Return (X, Y) of the center of cell containing provided text 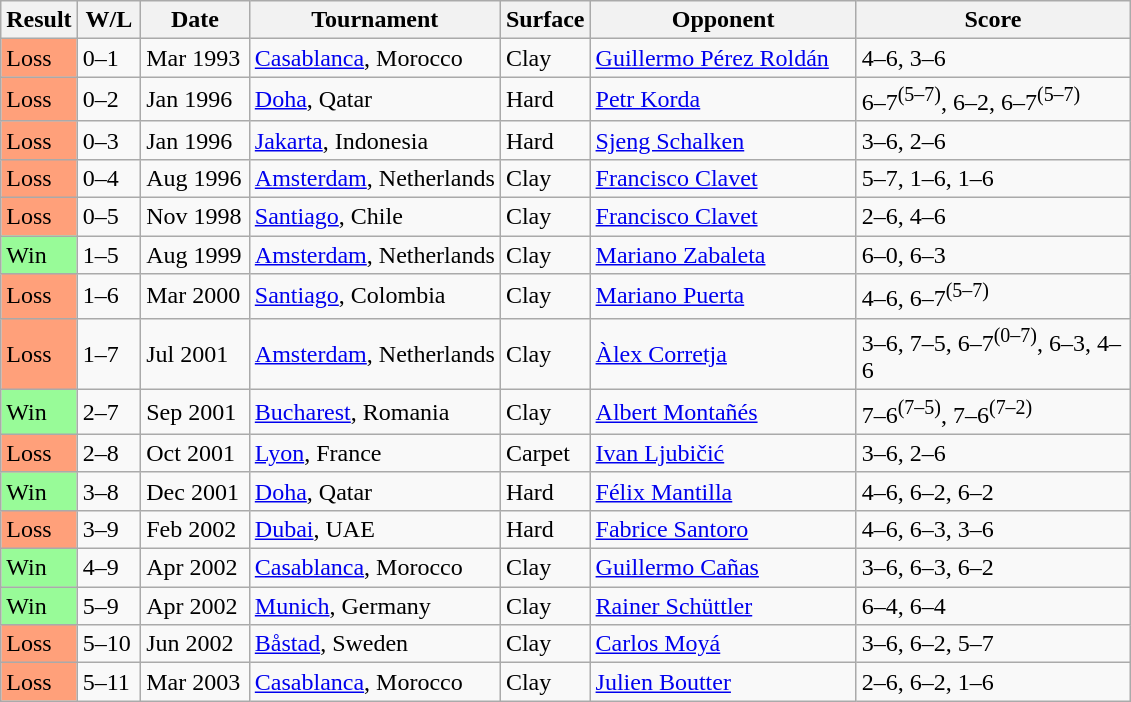
6–7(5–7), 6–2, 6–7(5–7) (993, 100)
7–6(7–5), 7–6(7–2) (993, 412)
5–7, 1–6, 1–6 (993, 178)
Surface (545, 20)
Guillermo Pérez Roldán (723, 58)
2–7 (109, 412)
6–4, 6–4 (993, 606)
Date (196, 20)
Oct 2001 (196, 453)
Opponent (723, 20)
Guillermo Cañas (723, 568)
1–7 (109, 354)
3–9 (109, 529)
Mar 2000 (196, 296)
Julien Boutter (723, 682)
4–6, 6–7(5–7) (993, 296)
0–2 (109, 100)
W/L (109, 20)
Rainer Schüttler (723, 606)
Mar 2003 (196, 682)
3–6, 6–2, 5–7 (993, 644)
Mariano Zabaleta (723, 255)
3–6, 6–3, 6–2 (993, 568)
Mariano Puerta (723, 296)
5–9 (109, 606)
Score (993, 20)
Lyon, France (374, 453)
Nov 1998 (196, 217)
Félix Mantilla (723, 491)
Santiago, Colombia (374, 296)
Àlex Corretja (723, 354)
0–1 (109, 58)
2–6, 6–2, 1–6 (993, 682)
Sep 2001 (196, 412)
2–6, 4–6 (993, 217)
Albert Montañés (723, 412)
0–5 (109, 217)
5–10 (109, 644)
Fabrice Santoro (723, 529)
0–3 (109, 140)
1–6 (109, 296)
Dec 2001 (196, 491)
Santiago, Chile (374, 217)
Mar 1993 (196, 58)
Dubai, UAE (374, 529)
Aug 1996 (196, 178)
Jakarta, Indonesia (374, 140)
3–8 (109, 491)
4–6, 3–6 (993, 58)
5–11 (109, 682)
4–6, 6–3, 3–6 (993, 529)
2–8 (109, 453)
6–0, 6–3 (993, 255)
4–6, 6–2, 6–2 (993, 491)
Carpet (545, 453)
1–5 (109, 255)
Sjeng Schalken (723, 140)
Tournament (374, 20)
Aug 1999 (196, 255)
Bucharest, Romania (374, 412)
Petr Korda (723, 100)
0–4 (109, 178)
Carlos Moyá (723, 644)
Jul 2001 (196, 354)
4–9 (109, 568)
Jun 2002 (196, 644)
3–6, 7–5, 6–7(0–7), 6–3, 4–6 (993, 354)
Munich, Germany (374, 606)
Båstad, Sweden (374, 644)
Ivan Ljubičić (723, 453)
Result (39, 20)
Feb 2002 (196, 529)
